From the cell containing the given text, extract its center point as (x, y) coordinate. 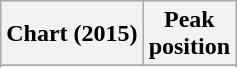
Peakposition (189, 34)
Chart (2015) (72, 34)
